Provide the (x, y) coordinate of the cell's center where the given text is located.  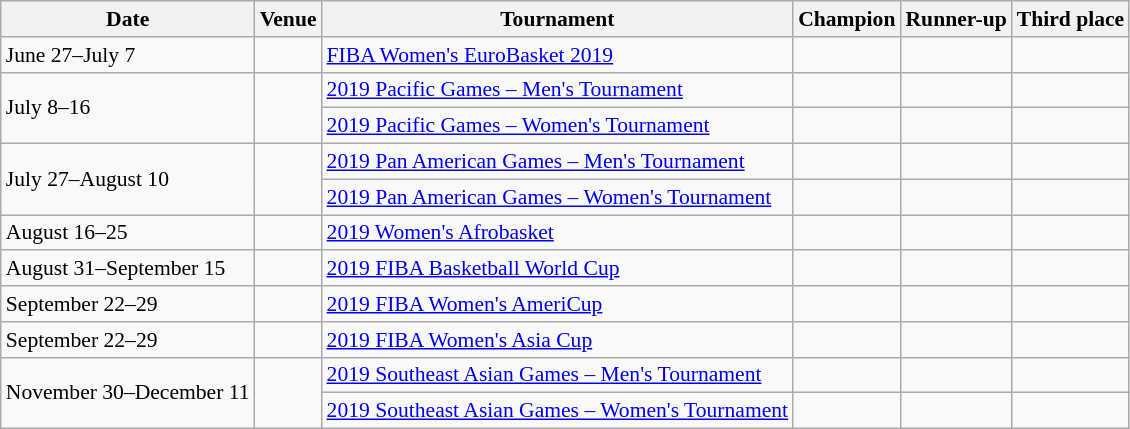
2019 Pacific Games – Women's Tournament (558, 126)
August 16–25 (128, 233)
FIBA Women's EuroBasket 2019 (558, 55)
August 31–September 15 (128, 269)
November 30–December 11 (128, 392)
2019 FIBA Women's Asia Cup (558, 340)
Third place (1070, 19)
2019 FIBA Women's AmeriCup (558, 304)
2019 Southeast Asian Games – Men's Tournament (558, 375)
Tournament (558, 19)
2019 Women's Afrobasket (558, 233)
2019 Southeast Asian Games – Women's Tournament (558, 411)
Venue (288, 19)
2019 FIBA Basketball World Cup (558, 269)
July 8–16 (128, 108)
2019 Pan American Games – Women's Tournament (558, 197)
2019 Pan American Games – Men's Tournament (558, 162)
July 27–August 10 (128, 180)
Date (128, 19)
June 27–July 7 (128, 55)
Champion (846, 19)
Runner-up (956, 19)
2019 Pacific Games – Men's Tournament (558, 90)
